Detect which cell encompasses the target text, then output its [X, Y] center coordinate. 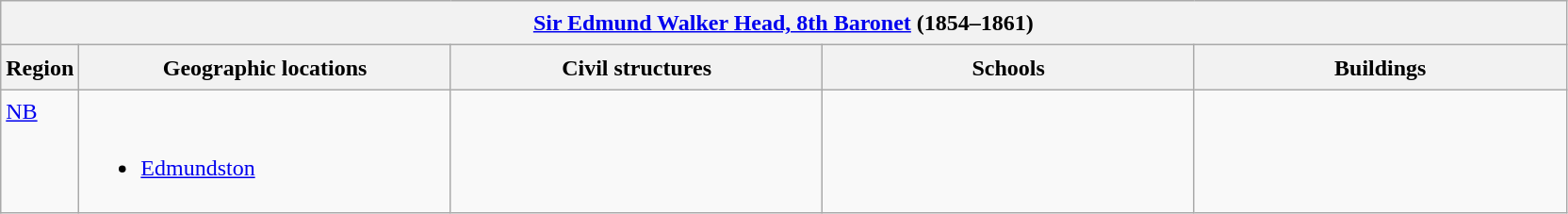
NB [40, 151]
Region [40, 68]
Civil structures [637, 68]
Sir Edmund Walker Head, 8th Baronet (1854–1861) [784, 23]
Geographic locations [266, 68]
Edmundston [266, 151]
Buildings [1380, 68]
Schools [1008, 68]
